Extract the [x, y] coordinate from the center of the cell holding the provided text.  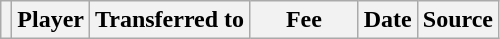
Source [458, 20]
Fee [304, 20]
Player [51, 20]
Transferred to [170, 20]
Date [388, 20]
